From the cell containing the given text, extract its center point as (X, Y) coordinate. 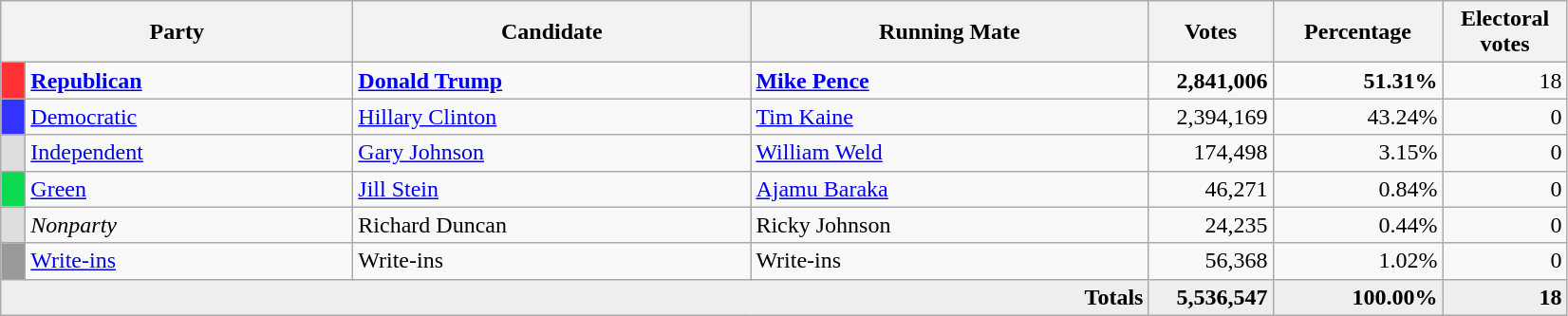
0.44% (1357, 225)
William Weld (949, 153)
56,368 (1211, 261)
24,235 (1211, 225)
Mike Pence (949, 81)
46,271 (1211, 189)
Tim Kaine (949, 117)
100.00% (1357, 297)
Totals (575, 297)
51.31% (1357, 81)
2,394,169 (1211, 117)
Party (177, 32)
Gary Johnson (552, 153)
3.15% (1357, 153)
43.24% (1357, 117)
Democratic (190, 117)
0.84% (1357, 189)
Candidate (552, 32)
174,498 (1211, 153)
Republican (190, 81)
Richard Duncan (552, 225)
1.02% (1357, 261)
Donald Trump (552, 81)
Ricky Johnson (949, 225)
Independent (190, 153)
Jill Stein (552, 189)
Ajamu Baraka (949, 189)
Nonparty (190, 225)
Hillary Clinton (552, 117)
Green (190, 189)
Votes (1211, 32)
Percentage (1357, 32)
Electoral votes (1505, 32)
Running Mate (949, 32)
2,841,006 (1211, 81)
5,536,547 (1211, 297)
